For the text-containing cell, return its midpoint in [X, Y] coordinate format. 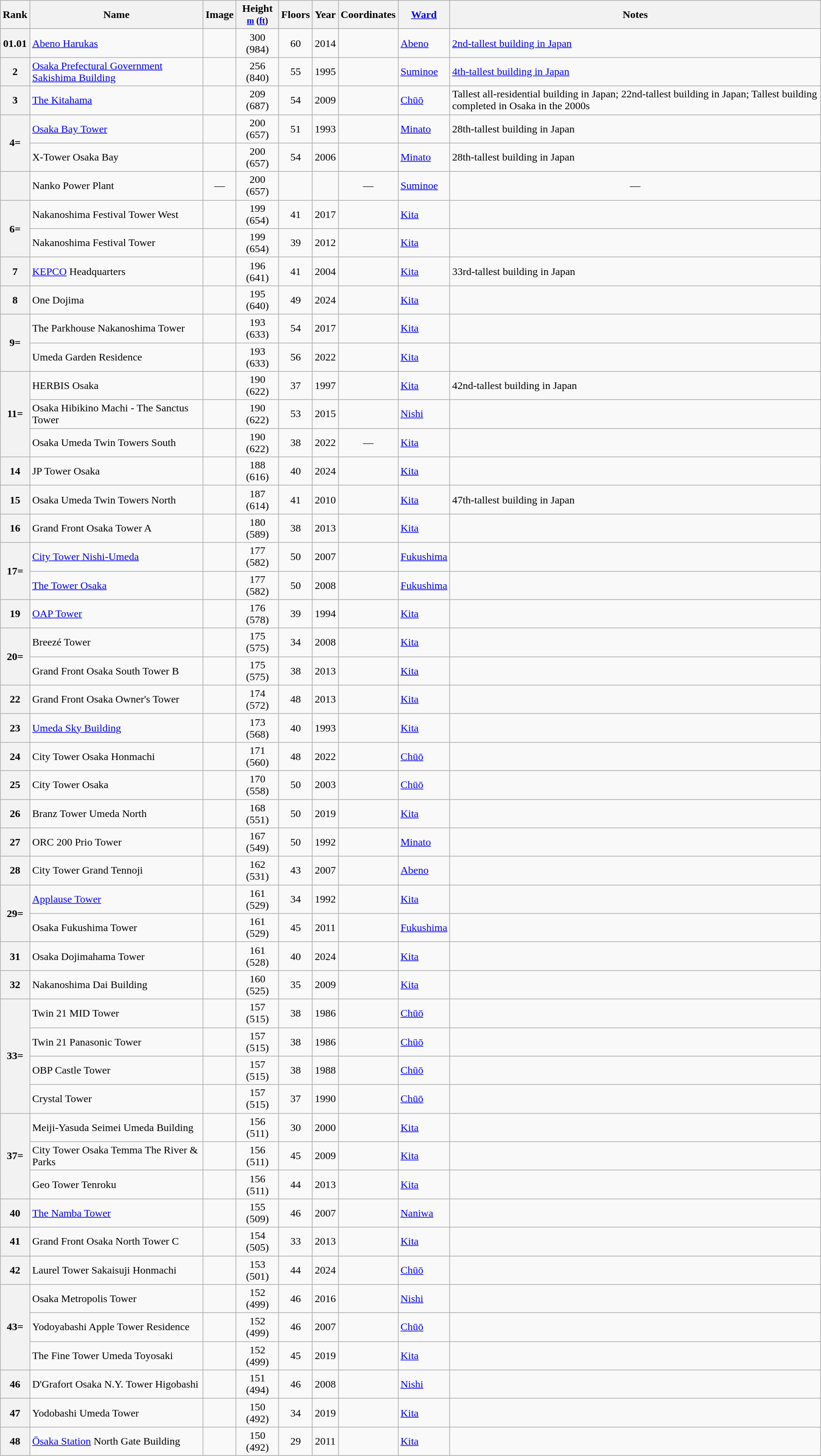
173 (568) [257, 728]
32 [15, 985]
168 (551) [257, 813]
Meiji-Yasuda Seimei Umeda Building [117, 1127]
151 (494) [257, 1384]
City Tower Nishi-Umeda [117, 557]
55 [296, 72]
Rank [15, 15]
2004 [325, 271]
JP Tower Osaka [117, 471]
Laurel Tower Sakaisuji Honmachi [117, 1270]
11= [15, 414]
Ward [424, 15]
170 (558) [257, 785]
Umeda Sky Building [117, 728]
Nakanoshima Festival Tower [117, 243]
8 [15, 300]
Yodobashi Umeda Tower [117, 1413]
Crystal Tower [117, 1099]
187 (614) [257, 500]
Osaka Bay Tower [117, 129]
29= [15, 914]
42nd-tallest building in Japan [635, 386]
47th-tallest building in Japan [635, 500]
56 [296, 357]
HERBIS Osaka [117, 386]
196 (641) [257, 271]
2nd-tallest building in Japan [635, 43]
2015 [325, 414]
174 (572) [257, 699]
16 [15, 528]
27 [15, 842]
33rd-tallest building in Japan [635, 271]
176 (578) [257, 614]
42 [15, 1270]
ORC 200 Prio Tower [117, 842]
25 [15, 785]
Image [219, 15]
1988 [325, 1070]
154 (505) [257, 1241]
Osaka Fukushima Tower [117, 928]
33= [15, 1056]
01.01 [15, 43]
Applause Tower [117, 899]
Osaka Dojimahama Tower [117, 956]
300 (984) [257, 43]
D'Grafort Osaka N.Y. Tower Higobashi [117, 1384]
2000 [325, 1127]
167 (549) [257, 842]
Twin 21 Panasonic Tower [117, 1042]
4= [15, 143]
14 [15, 471]
51 [296, 129]
209 (687) [257, 100]
City Tower Osaka Honmachi [117, 756]
20= [15, 657]
Nakanoshima Dai Building [117, 985]
The Fine Tower Umeda Toyosaki [117, 1356]
Tallest all-residential building in Japan; 22nd-tallest building in Japan; Tallest building completed in Osaka in the 2000s [635, 100]
153 (501) [257, 1270]
155 (509) [257, 1213]
Twin 21 MID Tower [117, 1013]
162 (531) [257, 871]
Grand Front Osaka South Tower B [117, 671]
1997 [325, 386]
Name [117, 15]
9= [15, 343]
The Parkhouse Nakanoshima Tower [117, 328]
1990 [325, 1099]
Grand Front Osaka Owner's Tower [117, 699]
2010 [325, 500]
28 [15, 871]
2014 [325, 43]
256 (840) [257, 72]
The Namba Tower [117, 1213]
47 [15, 1413]
31 [15, 956]
City Tower Osaka [117, 785]
2003 [325, 785]
Geo Tower Tenroku [117, 1184]
29 [296, 1441]
1995 [325, 72]
15 [15, 500]
Nakanoshima Festival Tower West [117, 214]
Yodoyabashi Apple Tower Residence [117, 1327]
Nanko Power Plant [117, 186]
43= [15, 1327]
195 (640) [257, 300]
Grand Front Osaka Tower A [117, 528]
Branz Tower Umeda North [117, 813]
Heightm (ft) [257, 15]
One Dojima [117, 300]
43 [296, 871]
Osaka Prefectural Government Sakishima Building [117, 72]
Umeda Garden Residence [117, 357]
35 [296, 985]
19 [15, 614]
Osaka Umeda Twin Towers North [117, 500]
2006 [325, 157]
Abeno Harukas [117, 43]
26 [15, 813]
4th-tallest building in Japan [635, 72]
Osaka Metropolis Tower [117, 1299]
37= [15, 1156]
171 (560) [257, 756]
2 [15, 72]
3 [15, 100]
Notes [635, 15]
The Kitahama [117, 100]
17= [15, 571]
33 [296, 1241]
2012 [325, 243]
2016 [325, 1299]
City Tower Grand Tennoji [117, 871]
KEPCO Headquarters [117, 271]
53 [296, 414]
OBP Castle Tower [117, 1070]
7 [15, 271]
49 [296, 300]
City Tower Osaka Temma The River & Parks [117, 1156]
23 [15, 728]
Coordinates [368, 15]
Floors [296, 15]
Year [325, 15]
24 [15, 756]
Osaka Hibikino Machi - The Sanctus Tower [117, 414]
Osaka Umeda Twin Towers South [117, 443]
Breezé Tower [117, 642]
Naniwa [424, 1213]
Ōsaka Station North Gate Building [117, 1441]
6= [15, 228]
X-Tower Osaka Bay [117, 157]
22 [15, 699]
30 [296, 1127]
188 (616) [257, 471]
Grand Front Osaka North Tower C [117, 1241]
161 (528) [257, 956]
OAP Tower [117, 614]
180 (589) [257, 528]
160 (525) [257, 985]
60 [296, 43]
The Tower Osaka [117, 585]
1994 [325, 614]
